Determine the [X, Y] coordinate at the center of the cell enclosing the given text.  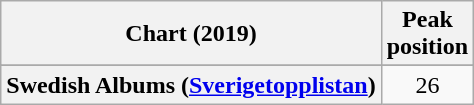
Peakposition [427, 34]
Swedish Albums (Sverigetopplistan) [191, 85]
26 [427, 85]
Chart (2019) [191, 34]
